Identify which cell holds the provided text, then report its (X, Y) central coordinate. 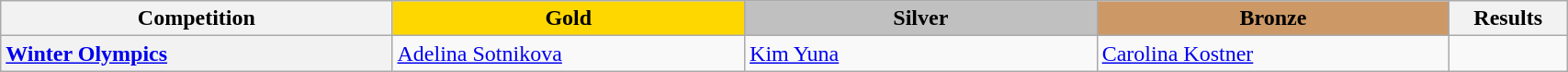
Winter Olympics (197, 54)
Gold (569, 18)
Results (1508, 18)
Competition (197, 18)
Kim Yuna (921, 54)
Silver (921, 18)
Carolina Kostner (1273, 54)
Bronze (1273, 18)
Adelina Sotnikova (569, 54)
